Detect which cell encompasses the target text, then output its [x, y] center coordinate. 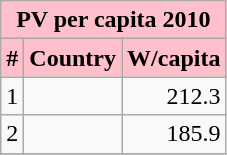
212.3 [174, 96]
1 [12, 96]
PV per capita 2010 [114, 20]
W/capita [174, 58]
Country [73, 58]
# [12, 58]
185.9 [174, 134]
2 [12, 134]
